Scan for the cell matching the given text and deliver its (x, y) coordinate at center. 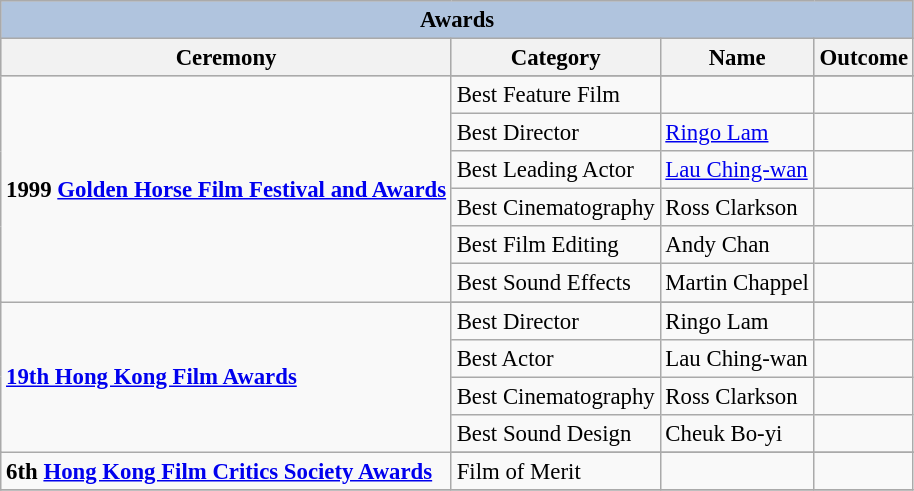
Category (556, 58)
Film of Merit (556, 471)
Martin Chappel (737, 283)
Andy Chan (737, 245)
Awards (458, 20)
Name (737, 58)
Best Actor (556, 358)
Outcome (864, 58)
1999 Golden Horse Film Festival and Awards (226, 189)
Best Sound Effects (556, 283)
Best Feature Film (556, 95)
Best Sound Design (556, 433)
19th Hong Kong Film Awards (226, 377)
Ceremony (226, 58)
Best Leading Actor (556, 170)
Cheuk Bo-yi (737, 433)
Best Film Editing (556, 245)
6th Hong Kong Film Critics Society Awards (226, 471)
